Find where the given text appears and provide that cell's center as (x, y) coordinate. 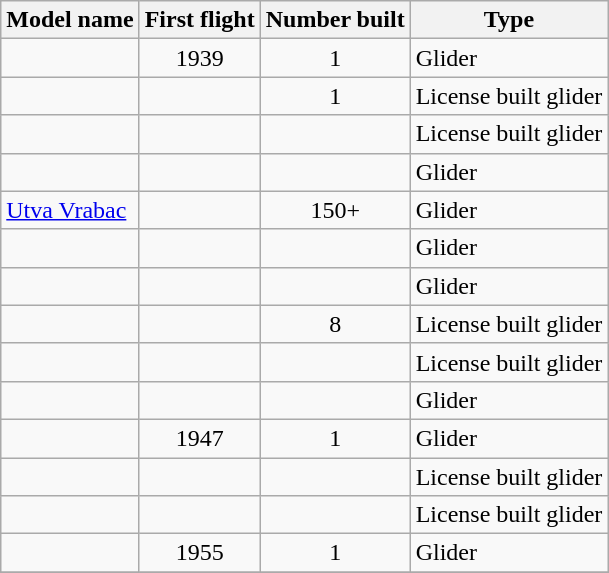
150+ (335, 210)
Type (509, 20)
Number built (335, 20)
8 (335, 324)
Model name (70, 20)
1939 (200, 58)
1947 (200, 438)
Utva Vrabac (70, 210)
1955 (200, 553)
First flight (200, 20)
